Find where the given text appears and provide that cell's center as [x, y] coordinate. 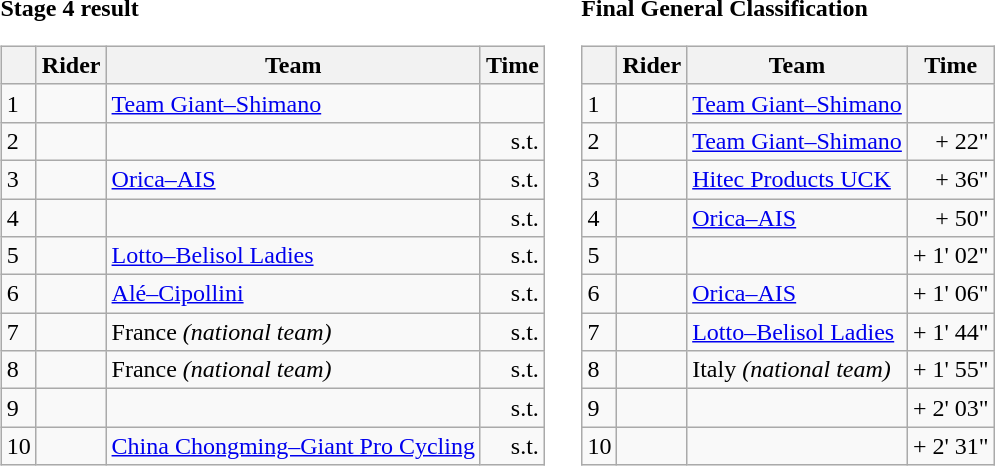
China Chongming–Giant Pro Cycling [293, 446]
Hitec Products UCK [798, 179]
+ 1' 44" [950, 332]
+ 1' 02" [950, 256]
+ 36" [950, 179]
Italy (national team) [798, 370]
+ 2' 03" [950, 408]
+ 2' 31" [950, 446]
Alé–Cipollini [293, 294]
+ 1' 06" [950, 294]
+ 1' 55" [950, 370]
+ 50" [950, 217]
+ 22" [950, 141]
